Output the [x, y] coordinate of the center of the cell containing the given text.  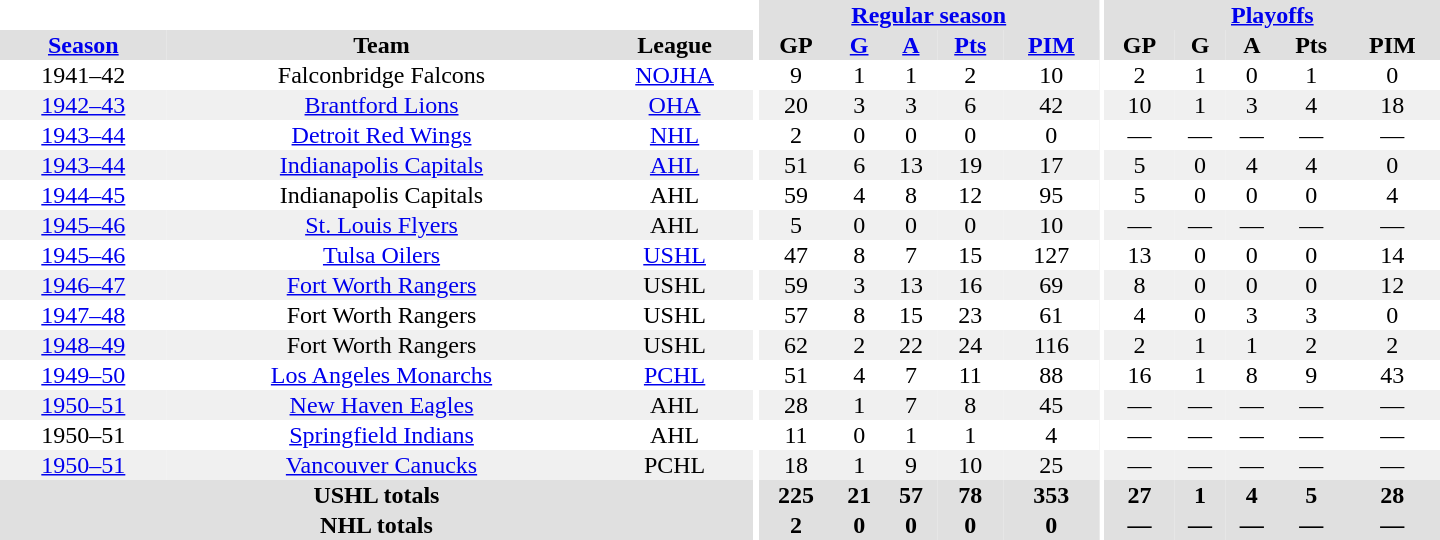
78 [970, 495]
20 [796, 105]
45 [1052, 405]
OHA [674, 105]
1947–48 [84, 315]
1946–47 [84, 285]
Los Angeles Monarchs [382, 375]
1942–43 [84, 105]
24 [970, 345]
Season [84, 45]
Brantford Lions [382, 105]
21 [859, 495]
USHL totals [376, 495]
Playoffs [1272, 15]
95 [1052, 195]
NHL [674, 135]
17 [1052, 165]
Detroit Red Wings [382, 135]
19 [970, 165]
62 [796, 345]
25 [1052, 465]
353 [1052, 495]
1944–45 [84, 195]
St. Louis Flyers [382, 225]
61 [1052, 315]
Team [382, 45]
14 [1392, 255]
Springfield Indians [382, 435]
27 [1140, 495]
1948–49 [84, 345]
New Haven Eagles [382, 405]
23 [970, 315]
42 [1052, 105]
22 [911, 345]
127 [1052, 255]
NHL totals [376, 525]
47 [796, 255]
88 [1052, 375]
NOJHA [674, 75]
League [674, 45]
69 [1052, 285]
Falconbridge Falcons [382, 75]
116 [1052, 345]
Regular season [929, 15]
Tulsa Oilers [382, 255]
Vancouver Canucks [382, 465]
1949–50 [84, 375]
43 [1392, 375]
1941–42 [84, 75]
225 [796, 495]
